Return (X, Y) of the center of cell containing provided text 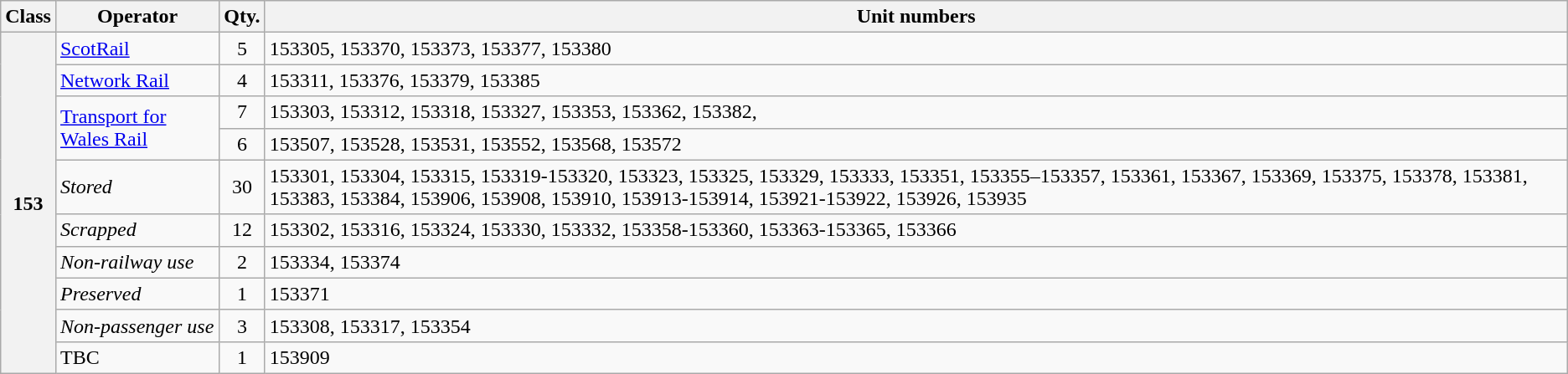
153308, 153317, 153354 (916, 325)
4 (242, 80)
3 (242, 325)
153303, 153312, 153318, 153327, 153353, 153362, 153382, (916, 112)
Network Rail (137, 80)
30 (242, 187)
7 (242, 112)
153 (28, 203)
6 (242, 144)
Non-railway use (137, 262)
Class (28, 17)
Preserved (137, 294)
5 (242, 49)
153371 (916, 294)
153311, 153376, 153379, 153385 (916, 80)
ScotRail (137, 49)
153507, 153528, 153531, 153552, 153568, 153572 (916, 144)
153302, 153316, 153324, 153330, 153332, 153358-153360, 153363-153365, 153366 (916, 230)
Scrapped (137, 230)
12 (242, 230)
153305, 153370, 153373, 153377, 153380 (916, 49)
153334, 153374 (916, 262)
Operator (137, 17)
TBC (137, 357)
Stored (137, 187)
Qty. (242, 17)
Transport for Wales Rail (137, 128)
Unit numbers (916, 17)
Non-passenger use (137, 325)
2 (242, 262)
153909 (916, 357)
